Output the [X, Y] coordinate of the center of the cell containing the given text.  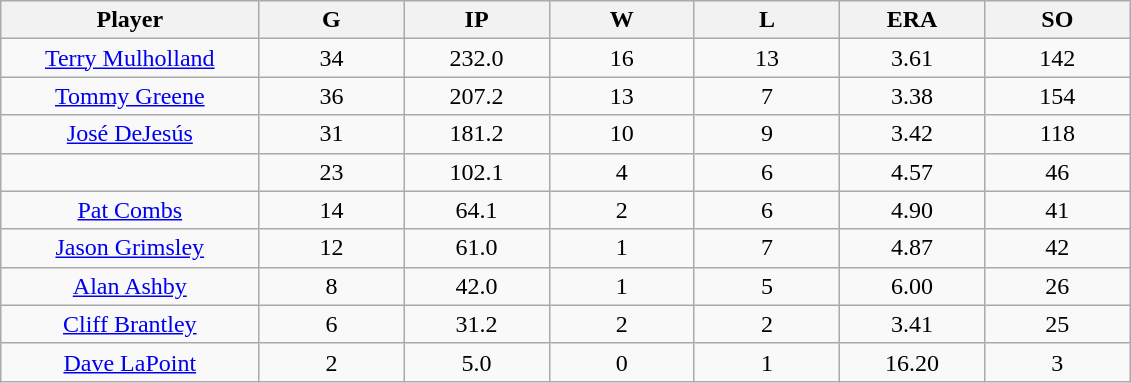
4.57 [912, 172]
26 [1058, 286]
46 [1058, 172]
3.42 [912, 134]
154 [1058, 96]
9 [766, 134]
IP [476, 20]
5 [766, 286]
4 [622, 172]
31.2 [476, 324]
207.2 [476, 96]
232.0 [476, 58]
W [622, 20]
16.20 [912, 362]
Terry Mulholland [130, 58]
142 [1058, 58]
Pat Combs [130, 210]
64.1 [476, 210]
8 [332, 286]
SO [1058, 20]
3.41 [912, 324]
10 [622, 134]
16 [622, 58]
181.2 [476, 134]
Dave LaPoint [130, 362]
42 [1058, 248]
Tommy Greene [130, 96]
G [332, 20]
4.90 [912, 210]
31 [332, 134]
3.61 [912, 58]
Player [130, 20]
3 [1058, 362]
102.1 [476, 172]
ERA [912, 20]
36 [332, 96]
0 [622, 362]
61.0 [476, 248]
3.38 [912, 96]
Alan Ashby [130, 286]
23 [332, 172]
6.00 [912, 286]
25 [1058, 324]
14 [332, 210]
Jason Grimsley [130, 248]
José DeJesús [130, 134]
34 [332, 58]
42.0 [476, 286]
L [766, 20]
12 [332, 248]
118 [1058, 134]
41 [1058, 210]
5.0 [476, 362]
4.87 [912, 248]
Cliff Brantley [130, 324]
